Find where the given text appears and provide that cell's center as (X, Y) coordinate. 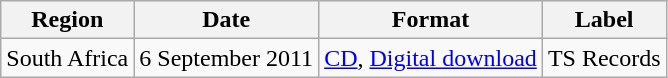
South Africa (68, 58)
Region (68, 20)
CD, Digital download (431, 58)
Format (431, 20)
Label (604, 20)
6 September 2011 (226, 58)
TS Records (604, 58)
Date (226, 20)
